Locate the cell with the specified text and output its [X, Y] center coordinate. 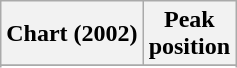
Chart (2002) [72, 34]
Peakposition [189, 34]
